Detect which cell encompasses the target text, then output its (x, y) center coordinate. 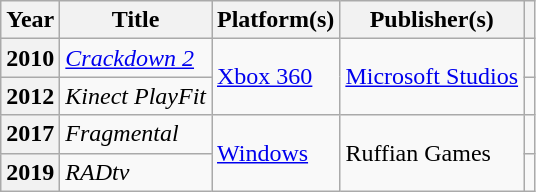
Windows (276, 153)
Title (136, 20)
2019 (30, 172)
Year (30, 20)
Fragmental (136, 134)
Ruffian Games (432, 153)
RADtv (136, 172)
Kinect PlayFit (136, 96)
2017 (30, 134)
Platform(s) (276, 20)
Xbox 360 (276, 77)
Microsoft Studios (432, 77)
Publisher(s) (432, 20)
2012 (30, 96)
2010 (30, 58)
Crackdown 2 (136, 58)
